Extract the [X, Y] coordinate from the center of the cell holding the provided text.  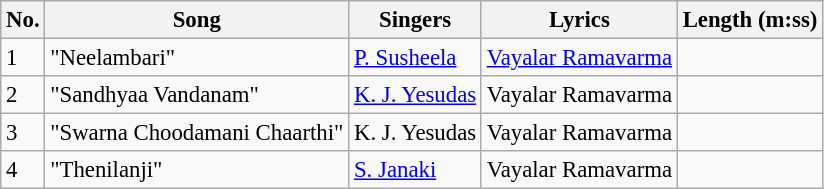
"Sandhyaa Vandanam" [197, 95]
3 [23, 133]
S. Janaki [416, 170]
4 [23, 170]
Length (m:ss) [750, 20]
Song [197, 20]
P. Susheela [416, 58]
Lyrics [579, 20]
"Thenilanji" [197, 170]
"Swarna Choodamani Chaarthi" [197, 133]
"Neelambari" [197, 58]
No. [23, 20]
2 [23, 95]
1 [23, 58]
Singers [416, 20]
